From the cell containing the given text, extract its center point as [x, y] coordinate. 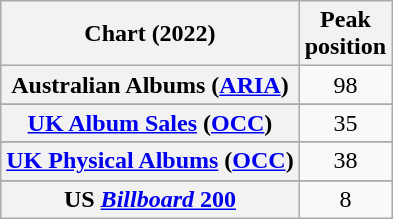
Chart (2022) [150, 34]
98 [345, 85]
Peakposition [345, 34]
UK Album Sales (OCC) [150, 123]
US Billboard 200 [150, 199]
38 [345, 161]
UK Physical Albums (OCC) [150, 161]
35 [345, 123]
Australian Albums (ARIA) [150, 85]
8 [345, 199]
